Extract the [X, Y] coordinate from the center of the cell holding the provided text.  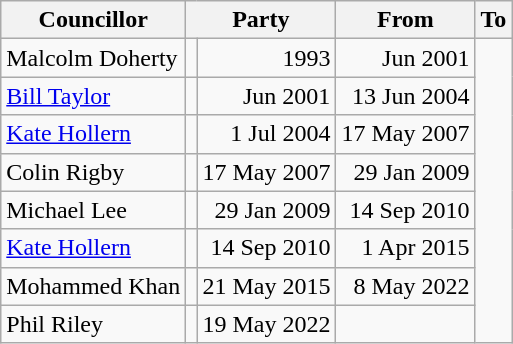
Phil Riley [94, 324]
1993 [266, 58]
19 May 2022 [266, 324]
To [494, 20]
8 May 2022 [406, 286]
Colin Rigby [94, 172]
Party [261, 20]
Councillor [94, 20]
Bill Taylor [94, 96]
21 May 2015 [266, 286]
1 Jul 2004 [266, 134]
Malcolm Doherty [94, 58]
Michael Lee [94, 210]
From [406, 20]
13 Jun 2004 [406, 96]
Mohammed Khan [94, 286]
1 Apr 2015 [406, 248]
